Determine the [x, y] coordinate at the center of the cell enclosing the given text.  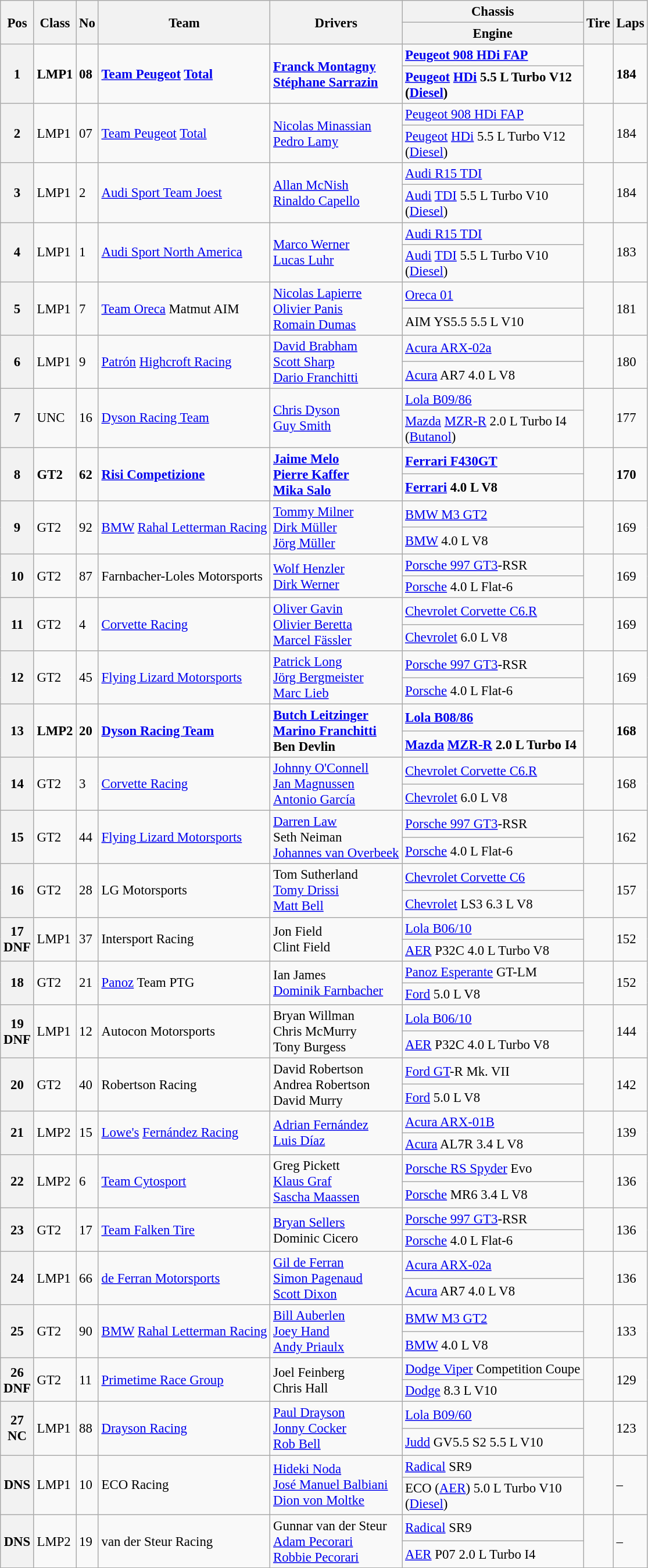
Hideki Noda José Manuel Balbiani Dion von Moltke [336, 1485]
Mazda MZR-R 2.0 L Turbo I4 [493, 744]
Porsche RS Spyder Evo [493, 1168]
Tom Sutherland Tomy Drissi Matt Bell [336, 891]
AIM YS5.5 5.5 L V10 [493, 322]
Patrón Highcroft Racing [184, 361]
22 [17, 1182]
Acura ARX-01B [493, 1122]
17DNF [17, 939]
Oliver Gavin Olivier Beretta Marcel Fässler [336, 625]
de Ferran Motorsports [184, 1279]
ECO (AER) 5.0 L Turbo V10(Diesel) [493, 1496]
28 [87, 891]
Porsche MR6 3.4 L V8 [493, 1195]
177 [630, 418]
18 [17, 982]
40 [87, 1084]
LG Motorsports [184, 891]
Chevrolet LS3 6.3 L V8 [493, 904]
Panoz Esperante GT-LM [493, 972]
142 [630, 1084]
170 [630, 474]
133 [630, 1331]
Allan McNish Rinaldo Capello [336, 192]
07 [87, 133]
Chris Dyson Guy Smith [336, 418]
Bryan Sellers Dominic Cicero [336, 1230]
144 [630, 1032]
37 [87, 939]
62 [87, 474]
Wolf Henzler Dirk Werner [336, 575]
Drayson Racing [184, 1429]
Paul Drayson Jonny Cocker Rob Bell [336, 1429]
Team Falken Tire [184, 1230]
Greg Pickett Klaus Graf Sascha Maassen [336, 1182]
AER P07 2.0 L Turbo I4 [493, 1555]
183 [630, 252]
5 [17, 309]
181 [630, 309]
Lola B09/60 [493, 1415]
Gil de Ferran Simon Pagenaud Scott Dixon [336, 1279]
Risi Competizione [184, 474]
Dodge 8.3 L V10 [493, 1391]
13 [17, 731]
David Brabham Scott Sharp Dario Franchitti [336, 361]
Marco Werner Lucas Luhr [336, 252]
162 [630, 837]
23 [17, 1230]
Tire [599, 22]
Nicolas Lapierre Olivier Panis Romain Dumas [336, 309]
08 [87, 74]
ECO Racing [184, 1485]
Chevrolet Corvette C6 [493, 878]
19 [87, 1541]
Ferrari F430GT [493, 461]
Autocon Motorsports [184, 1032]
Farnbacher-Loles Motorsports [184, 575]
Patrick Long Jörg Bergmeister Marc Lieb [336, 678]
45 [87, 678]
8 [17, 474]
Team Oreca Matmut AIM [184, 309]
Ferrari 4.0 L V8 [493, 488]
Acura AL7R 3.4 L V8 [493, 1144]
Darren Law Seth Neiman Johannes van Overbeek [336, 837]
Audi Sport North America [184, 252]
Drivers [336, 22]
Team Cytosport [184, 1182]
Audi Sport Team Joest [184, 192]
123 [630, 1429]
Intersport Racing [184, 939]
David Robertson Andrea Robertson David Murry [336, 1084]
Nicolas Minassian Pedro Lamy [336, 133]
Franck Montagny Stéphane Sarrazin [336, 74]
Ian James Dominik Farnbacher [336, 982]
Dodge Viper Competition Coupe [493, 1369]
Gunnar van der Steur Adam Pecorari Robbie Pecorari [336, 1541]
Panoz Team PTG [184, 982]
Joel Feinberg Chris Hall [336, 1380]
UNC [55, 418]
Ford GT-R Mk. VII [493, 1071]
19DNF [17, 1032]
Lowe's Fernández Racing [184, 1133]
Engine [493, 34]
Class [55, 22]
Tommy Milner Dirk Müller Jörg Müller [336, 528]
Butch Leitzinger Marino Franchitti Ben Devlin [336, 731]
Team [184, 22]
88 [87, 1429]
Adrian Fernández Luis Díaz [336, 1133]
25 [17, 1331]
Lola B09/86 [493, 399]
Primetime Race Group [184, 1380]
Jon Field Clint Field [336, 939]
Robertson Racing [184, 1084]
44 [87, 837]
No [87, 22]
66 [87, 1279]
Pos [17, 22]
van der Steur Racing [184, 1541]
157 [630, 891]
Lola B08/86 [493, 718]
129 [630, 1380]
17 [87, 1230]
Judd GV5.5 S2 5.5 L V10 [493, 1442]
Mazda MZR-R 2.0 L Turbo I4(Butanol) [493, 429]
87 [87, 575]
139 [630, 1133]
Oreca 01 [493, 295]
26DNF [17, 1380]
Johnny O'Connell Jan Magnussen Antonio García [336, 784]
Bryan Willman Chris McMurry Tony Burgess [336, 1032]
Bill Auberlen Joey Hand Andy Priaulx [336, 1331]
24 [17, 1279]
14 [17, 784]
90 [87, 1331]
27NC [17, 1429]
Jaime Melo Pierre Kaffer Mika Salo [336, 474]
Chassis [493, 12]
Laps [630, 22]
180 [630, 361]
92 [87, 528]
